Determine the [x, y] coordinate at the center of the cell enclosing the given text.  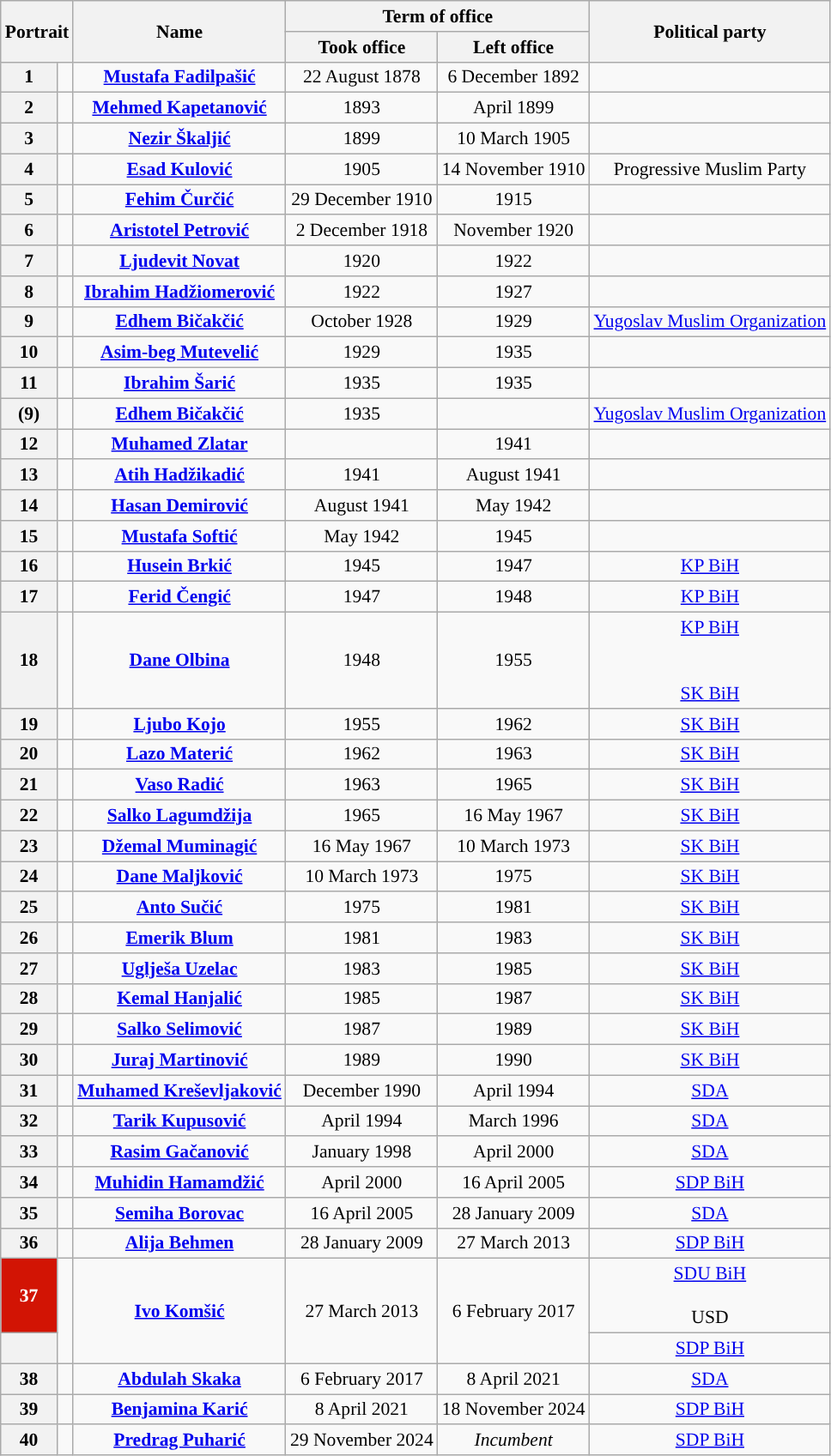
1990 [513, 1060]
3 [29, 139]
Mustafa Softić [179, 536]
1899 [362, 139]
Ibrahim Šarić [179, 384]
Emerik Blum [179, 938]
Alija Behmen [179, 1243]
30 [29, 1060]
Tarik Kupusović [179, 1121]
Mustafa Fadilpašić [179, 77]
18 [29, 661]
Vaso Radić [179, 785]
Term of office [438, 16]
Atih Hadžikadić [179, 475]
39 [29, 1410]
10 [29, 353]
Aristotel Petrović [179, 231]
Salko Selimović [179, 1030]
37 [29, 1296]
Kemal Hanjalić [179, 999]
Muhamed Kreševljaković [179, 1090]
Esad Kulović [179, 169]
Muhidin Hamamdžić [179, 1182]
29 November 2024 [362, 1441]
40 [29, 1441]
29 [29, 1030]
Took office [362, 47]
1927 [513, 292]
8 [29, 292]
20 [29, 754]
Lazo Materić [179, 754]
22 [29, 816]
Ferid Čengić [179, 597]
27 [29, 969]
Ivo Komšić [179, 1311]
November 1920 [513, 231]
Mehmed Kapetanović [179, 108]
Ljudevit Novat [179, 261]
Fehim Čurčić [179, 200]
Husein Brkić [179, 566]
SDU BiHUSD [711, 1296]
January 1998 [362, 1152]
Semiha Borovac [179, 1213]
10 March 1905 [513, 139]
18 November 2024 [513, 1410]
Uglješa Uzelac [179, 969]
34 [29, 1182]
Ljubo Kojo [179, 724]
35 [29, 1213]
12 [29, 444]
28 [29, 999]
Benjamina Karić [179, 1410]
1893 [362, 108]
Name [179, 31]
April 1899 [513, 108]
4 [29, 169]
Left office [513, 47]
Muhamed Zlatar [179, 444]
Political party [711, 31]
22 August 1878 [362, 77]
14 November 1910 [513, 169]
Progressive Muslim Party [711, 169]
Anto Sučić [179, 908]
7 [29, 261]
1920 [362, 261]
1915 [513, 200]
Salko Lagumdžija [179, 816]
13 [29, 475]
March 1996 [513, 1121]
32 [29, 1121]
Abdulah Skaka [179, 1379]
26 [29, 938]
Portrait [37, 31]
Juraj Martinović [179, 1060]
6 [29, 231]
33 [29, 1152]
15 [29, 536]
KP BiHSK BiH [711, 661]
25 [29, 908]
9 [29, 322]
2 [29, 108]
38 [29, 1379]
Hasan Demirović [179, 505]
December 1990 [362, 1090]
Nezir Škaljić [179, 139]
(9) [29, 414]
6 December 1892 [513, 77]
29 December 1910 [362, 200]
2 December 1918 [362, 231]
Ibrahim Hadžiomerović [179, 292]
1905 [362, 169]
21 [29, 785]
Džemal Muminagić [179, 846]
11 [29, 384]
1 [29, 77]
Incumbent [513, 1441]
Dane Olbina [179, 661]
16 [29, 566]
31 [29, 1090]
Dane Maljković [179, 877]
17 [29, 597]
5 [29, 200]
Asim-beg Mutevelić [179, 353]
Rasim Gačanović [179, 1152]
23 [29, 846]
19 [29, 724]
October 1928 [362, 322]
36 [29, 1243]
Predrag Puharić [179, 1441]
14 [29, 505]
24 [29, 877]
